Return (x, y) of the center of cell containing provided text 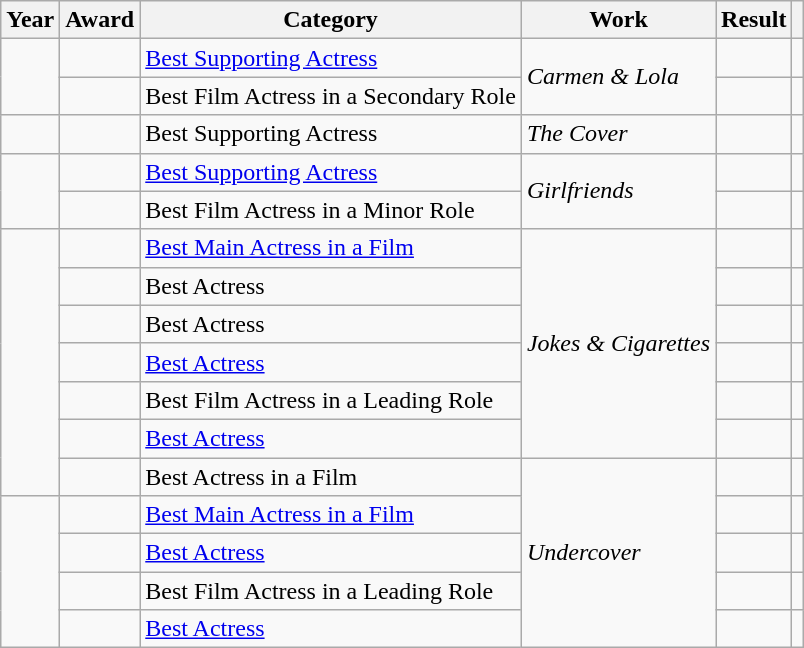
Best Film Actress in a Secondary Role (331, 96)
Award (100, 20)
Category (331, 20)
Best Film Actress in a Minor Role (331, 210)
Work (618, 20)
Year (30, 20)
Undercover (618, 553)
Girlfriends (618, 191)
Best Actress in a Film (331, 477)
The Cover (618, 134)
Carmen & Lola (618, 77)
Result (754, 20)
Jokes & Cigarettes (618, 343)
